Return the (X, Y) coordinate for the center point of the cell that contains the specified text.  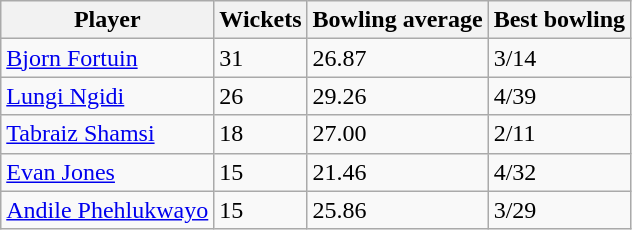
4/32 (559, 172)
2/11 (559, 134)
29.26 (398, 96)
Tabraiz Shamsi (108, 134)
Wickets (260, 20)
21.46 (398, 172)
Evan Jones (108, 172)
26.87 (398, 58)
3/14 (559, 58)
3/29 (559, 210)
26 (260, 96)
18 (260, 134)
Player (108, 20)
Best bowling (559, 20)
31 (260, 58)
Andile Phehlukwayo (108, 210)
4/39 (559, 96)
Bjorn Fortuin (108, 58)
Lungi Ngidi (108, 96)
Bowling average (398, 20)
25.86 (398, 210)
27.00 (398, 134)
